Find where the given text appears and provide that cell's center as (x, y) coordinate. 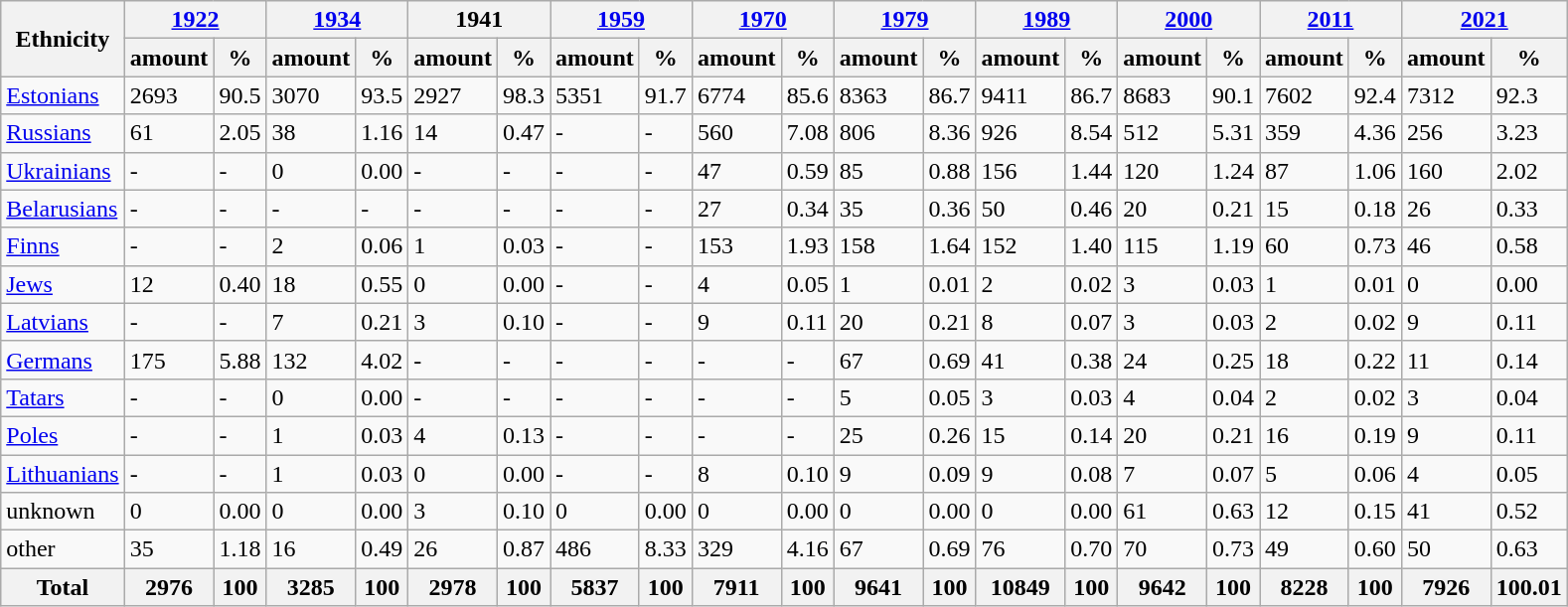
1.06 (1375, 171)
7926 (1446, 587)
92.4 (1375, 95)
0.38 (1091, 360)
5.31 (1234, 133)
91.7 (666, 95)
9641 (878, 587)
152 (1020, 246)
560 (736, 133)
1.93 (807, 246)
2978 (453, 587)
120 (1163, 171)
4.36 (1375, 133)
2927 (453, 95)
329 (736, 549)
2011 (1332, 20)
8228 (1305, 587)
0.59 (807, 171)
1.16 (382, 133)
132 (311, 360)
0.47 (523, 133)
2693 (169, 95)
9411 (1020, 95)
unknown (63, 512)
7602 (1305, 95)
158 (878, 246)
0.13 (523, 435)
359 (1305, 133)
3.23 (1528, 133)
85.6 (807, 95)
2.02 (1528, 171)
92.3 (1528, 95)
1979 (904, 20)
Finns (63, 246)
1.18 (240, 549)
0.25 (1234, 360)
Poles (63, 435)
Russians (63, 133)
806 (878, 133)
0.58 (1528, 246)
Latvians (63, 322)
256 (1446, 133)
8363 (878, 95)
115 (1163, 246)
0.36 (950, 209)
7.08 (807, 133)
25 (878, 435)
4.02 (382, 360)
0.40 (240, 284)
Total (63, 587)
0.15 (1375, 512)
46 (1446, 246)
5351 (595, 95)
1970 (763, 20)
0.60 (1375, 549)
Belarusians (63, 209)
93.5 (382, 95)
Germans (63, 360)
486 (595, 549)
0.18 (1375, 209)
Ethnicity (63, 39)
1959 (622, 20)
Ukrainians (63, 171)
8.33 (666, 549)
1.24 (1234, 171)
other (63, 549)
0.33 (1528, 209)
90.5 (240, 95)
1934 (338, 20)
47 (736, 171)
1.64 (950, 246)
1989 (1047, 20)
2976 (169, 587)
0.22 (1375, 360)
98.3 (523, 95)
0.49 (382, 549)
2000 (1188, 20)
0.70 (1091, 549)
2.05 (240, 133)
11 (1446, 360)
38 (311, 133)
0.19 (1375, 435)
0.52 (1528, 512)
1922 (195, 20)
Estonians (63, 95)
76 (1020, 549)
5837 (595, 587)
6774 (736, 95)
0.08 (1091, 474)
Lithuanians (63, 474)
3070 (311, 95)
8.36 (950, 133)
0.26 (950, 435)
926 (1020, 133)
5.88 (240, 360)
Jews (63, 284)
0.34 (807, 209)
1941 (479, 20)
7911 (736, 587)
4.16 (807, 549)
100.01 (1528, 587)
0.87 (523, 549)
9642 (1163, 587)
1.44 (1091, 171)
2021 (1485, 20)
24 (1163, 360)
70 (1163, 549)
60 (1305, 246)
10849 (1020, 587)
8683 (1163, 95)
1.19 (1234, 246)
14 (453, 133)
0.46 (1091, 209)
49 (1305, 549)
7312 (1446, 95)
153 (736, 246)
27 (736, 209)
1.40 (1091, 246)
Tatars (63, 397)
175 (169, 360)
0.09 (950, 474)
0.55 (382, 284)
512 (1163, 133)
156 (1020, 171)
85 (878, 171)
90.1 (1234, 95)
3285 (311, 587)
160 (1446, 171)
87 (1305, 171)
0.88 (950, 171)
8.54 (1091, 133)
